Return [X, Y] of the center of cell containing provided text 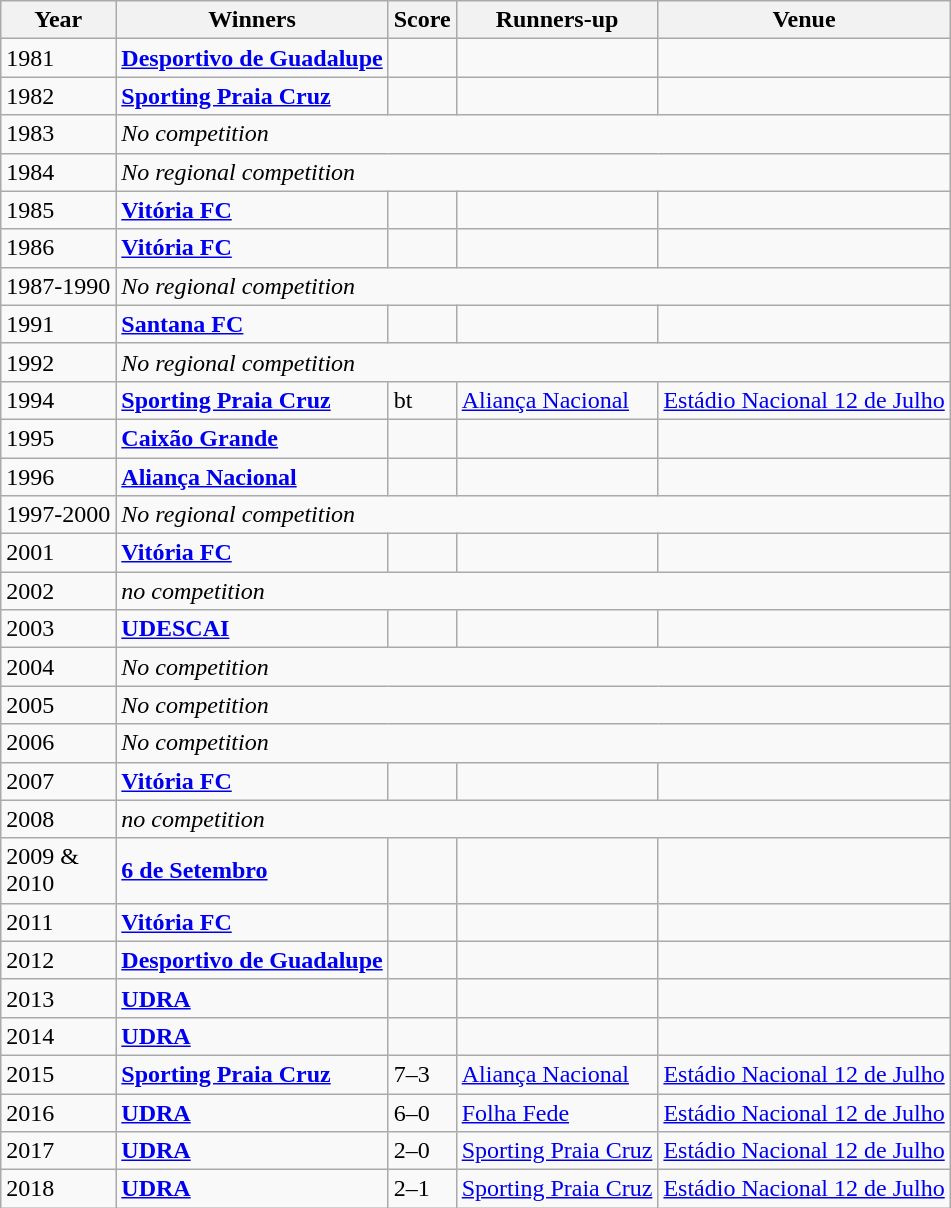
7–3 [422, 1074]
2008 [58, 819]
1986 [58, 248]
2011 [58, 922]
2013 [58, 998]
2003 [58, 629]
Runners-up [557, 20]
1983 [58, 134]
Venue [804, 20]
2016 [58, 1113]
1992 [58, 362]
1996 [58, 477]
1997-2000 [58, 515]
UDESCAI [252, 629]
1981 [58, 58]
Year [58, 20]
2014 [58, 1036]
2015 [58, 1074]
bt [422, 400]
1984 [58, 172]
6 de Setembro [252, 870]
2012 [58, 960]
2–1 [422, 1189]
Folha Fede [557, 1113]
2009 &2010 [58, 870]
1991 [58, 324]
2018 [58, 1189]
2005 [58, 705]
Winners [252, 20]
2001 [58, 553]
Score [422, 20]
2006 [58, 743]
2007 [58, 781]
1987-1990 [58, 286]
2002 [58, 591]
Caixão Grande [252, 438]
1985 [58, 210]
1995 [58, 438]
2–0 [422, 1151]
6–0 [422, 1113]
Santana FC [252, 324]
2004 [58, 667]
2017 [58, 1151]
1982 [58, 96]
1994 [58, 400]
